From the cell containing the given text, extract its center point as [X, Y] coordinate. 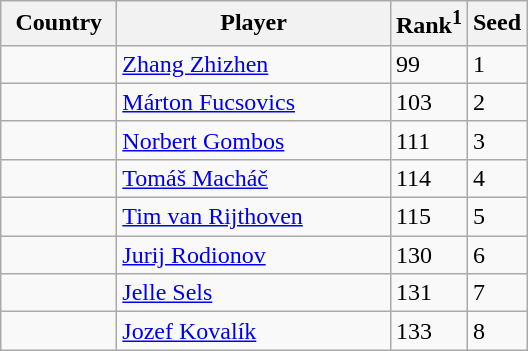
Rank1 [428, 24]
Tomáš Macháč [254, 178]
Jozef Kovalík [254, 331]
Jurij Rodionov [254, 255]
5 [496, 217]
Zhang Zhizhen [254, 64]
131 [428, 293]
4 [496, 178]
130 [428, 255]
Norbert Gombos [254, 140]
99 [428, 64]
7 [496, 293]
115 [428, 217]
3 [496, 140]
2 [496, 102]
Country [59, 24]
Player [254, 24]
Seed [496, 24]
114 [428, 178]
103 [428, 102]
133 [428, 331]
6 [496, 255]
Márton Fucsovics [254, 102]
111 [428, 140]
8 [496, 331]
Tim van Rijthoven [254, 217]
1 [496, 64]
Jelle Sels [254, 293]
